For the text-containing cell, return its midpoint in [X, Y] coordinate format. 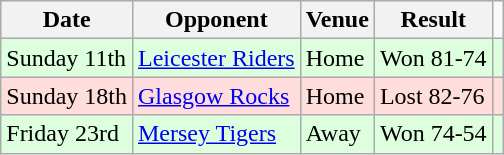
Glasgow Rocks [216, 96]
Lost 82-76 [433, 96]
Sunday 18th [67, 96]
Away [337, 134]
Mersey Tigers [216, 134]
Won 81-74 [433, 58]
Opponent [216, 20]
Result [433, 20]
Venue [337, 20]
Friday 23rd [67, 134]
Sunday 11th [67, 58]
Won 74-54 [433, 134]
Leicester Riders [216, 58]
Date [67, 20]
